From the cell containing the given text, extract its center point as (X, Y) coordinate. 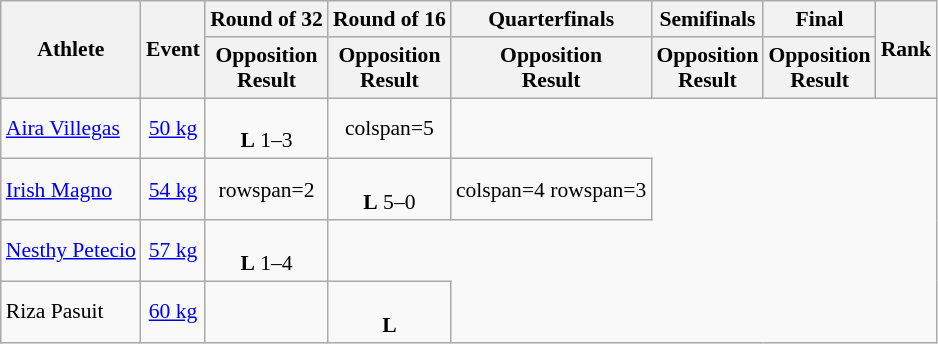
Final (819, 19)
L 1–3 (266, 128)
Event (173, 50)
Athlete (71, 50)
57 kg (173, 250)
L (390, 312)
colspan=5 (390, 128)
Riza Pasuit (71, 312)
Round of 16 (390, 19)
60 kg (173, 312)
Irish Magno (71, 190)
colspan=4 rowspan=3 (552, 190)
50 kg (173, 128)
L 1–4 (266, 250)
Round of 32 (266, 19)
Nesthy Petecio (71, 250)
Semifinals (707, 19)
Aira Villegas (71, 128)
rowspan=2 (266, 190)
54 kg (173, 190)
L 5–0 (390, 190)
Rank (906, 50)
Quarterfinals (552, 19)
